Extract the [X, Y] coordinate from the center of the cell holding the provided text.  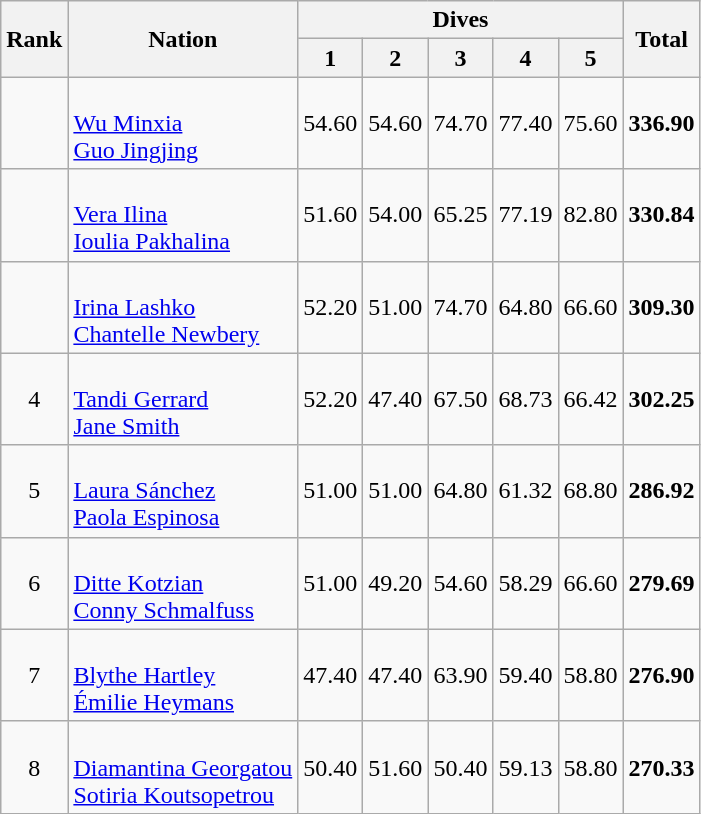
330.84 [662, 215]
Tandi Gerrard Jane Smith [183, 399]
75.60 [590, 123]
309.30 [662, 307]
7 [34, 675]
Nation [183, 39]
336.90 [662, 123]
59.13 [526, 767]
77.40 [526, 123]
270.33 [662, 767]
8 [34, 767]
65.25 [460, 215]
Rank [34, 39]
2 [396, 58]
59.40 [526, 675]
63.90 [460, 675]
Irina Lashko Chantelle Newbery [183, 307]
61.32 [526, 491]
302.25 [662, 399]
6 [34, 583]
Blythe Hartley Émilie Heymans [183, 675]
54.00 [396, 215]
279.69 [662, 583]
Vera Ilina Ioulia Pakhalina [183, 215]
Dives [460, 20]
68.80 [590, 491]
66.42 [590, 399]
Wu Minxia Guo Jingjing [183, 123]
3 [460, 58]
286.92 [662, 491]
77.19 [526, 215]
1 [330, 58]
Total [662, 39]
Ditte Kotzian Conny Schmalfuss [183, 583]
Diamantina Georgatou Sotiria Koutsopetrou [183, 767]
Laura Sánchez Paola Espinosa [183, 491]
49.20 [396, 583]
82.80 [590, 215]
58.29 [526, 583]
68.73 [526, 399]
276.90 [662, 675]
67.50 [460, 399]
